Pinpoint the cell where the given text exists, returning its (x, y) midpoint coordinate. 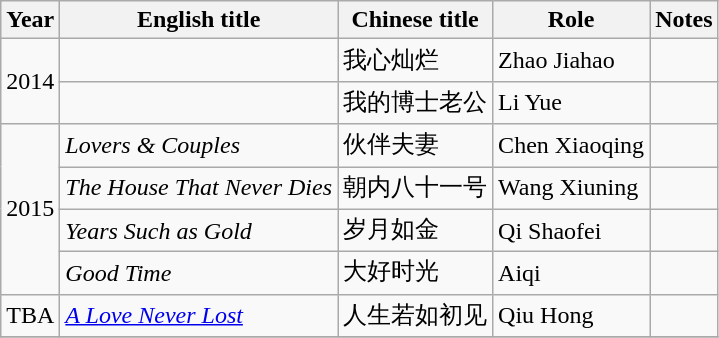
The House That Never Dies (199, 188)
伙伴夫妻 (416, 146)
Role (572, 20)
Qiu Hong (572, 316)
A Love Never Lost (199, 316)
2015 (30, 209)
Lovers & Couples (199, 146)
Aiqi (572, 274)
Notes (684, 20)
Li Yue (572, 102)
Qi Shaofei (572, 230)
TBA (30, 316)
朝内八十一号 (416, 188)
2014 (30, 82)
Years Such as Gold (199, 230)
English title (199, 20)
我的博士老公 (416, 102)
大好时光 (416, 274)
Year (30, 20)
Chen Xiaoqing (572, 146)
Good Time (199, 274)
岁月如金 (416, 230)
Chinese title (416, 20)
Zhao Jiahao (572, 60)
人生若如初见 (416, 316)
我心灿烂 (416, 60)
Wang Xiuning (572, 188)
